Determine the (X, Y) coordinate at the center of the cell enclosing the given text.  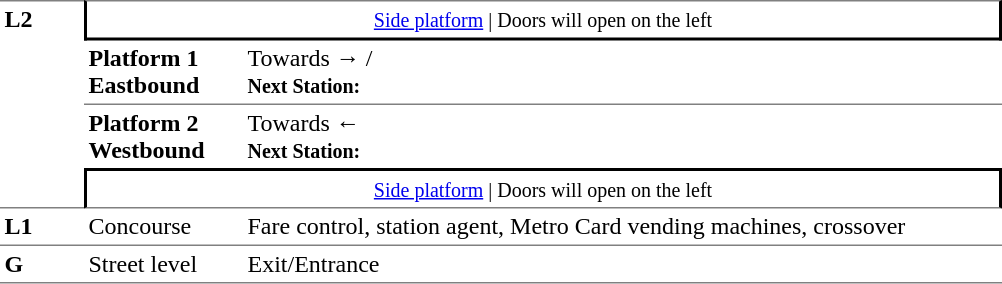
Towards → / Next Station: (622, 72)
Platform 2Westbound (164, 136)
Towards ← Next Station: (622, 136)
L2 (42, 104)
Platform 1Eastbound (164, 72)
L1 (42, 226)
Street level (164, 264)
G (42, 264)
Fare control, station agent, Metro Card vending machines, crossover (622, 226)
Concourse (164, 226)
Exit/Entrance (622, 264)
